Detect which cell encompasses the target text, then output its (X, Y) center coordinate. 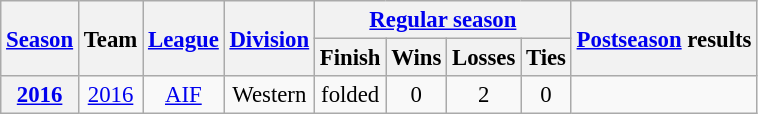
Losses (484, 58)
Team (110, 38)
League (184, 38)
2 (484, 95)
Season (40, 38)
Western (269, 95)
folded (350, 95)
AIF (184, 95)
Ties (546, 58)
Regular season (442, 20)
Finish (350, 58)
Wins (416, 58)
Postseason results (664, 38)
Division (269, 38)
